Capture the cell that displays the provided text and extract its [X, Y] central coordinate. 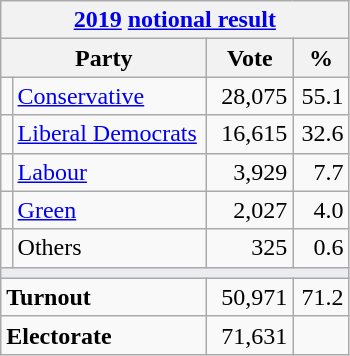
Conservative [110, 96]
Green [110, 210]
28,075 [250, 96]
0.6 [321, 248]
16,615 [250, 134]
Turnout [104, 297]
4.0 [321, 210]
3,929 [250, 172]
7.7 [321, 172]
Party [104, 58]
71,631 [250, 335]
55.1 [321, 96]
32.6 [321, 134]
Liberal Democrats [110, 134]
2,027 [250, 210]
2019 notional result [175, 20]
% [321, 58]
50,971 [250, 297]
Electorate [104, 335]
71.2 [321, 297]
Vote [250, 58]
325 [250, 248]
Others [110, 248]
Labour [110, 172]
